Search for the cell housing the specified text and yield its [x, y] center coordinate. 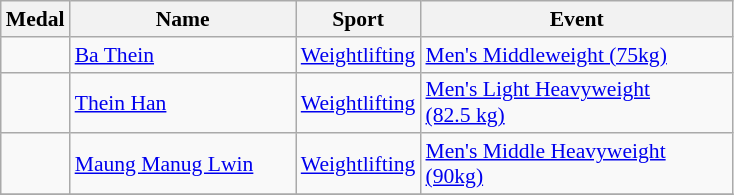
Men's Middle Heavyweight (90kg) [576, 164]
Name [183, 19]
Sport [358, 19]
Medal [36, 19]
Ba Thein [183, 55]
Men's Middleweight (75kg) [576, 55]
Maung Manug Lwin [183, 164]
Event [576, 19]
Men's Light Heavyweight (82.5 kg) [576, 102]
Thein Han [183, 102]
